Return the (X, Y) coordinate for the center point of the cell that contains the specified text.  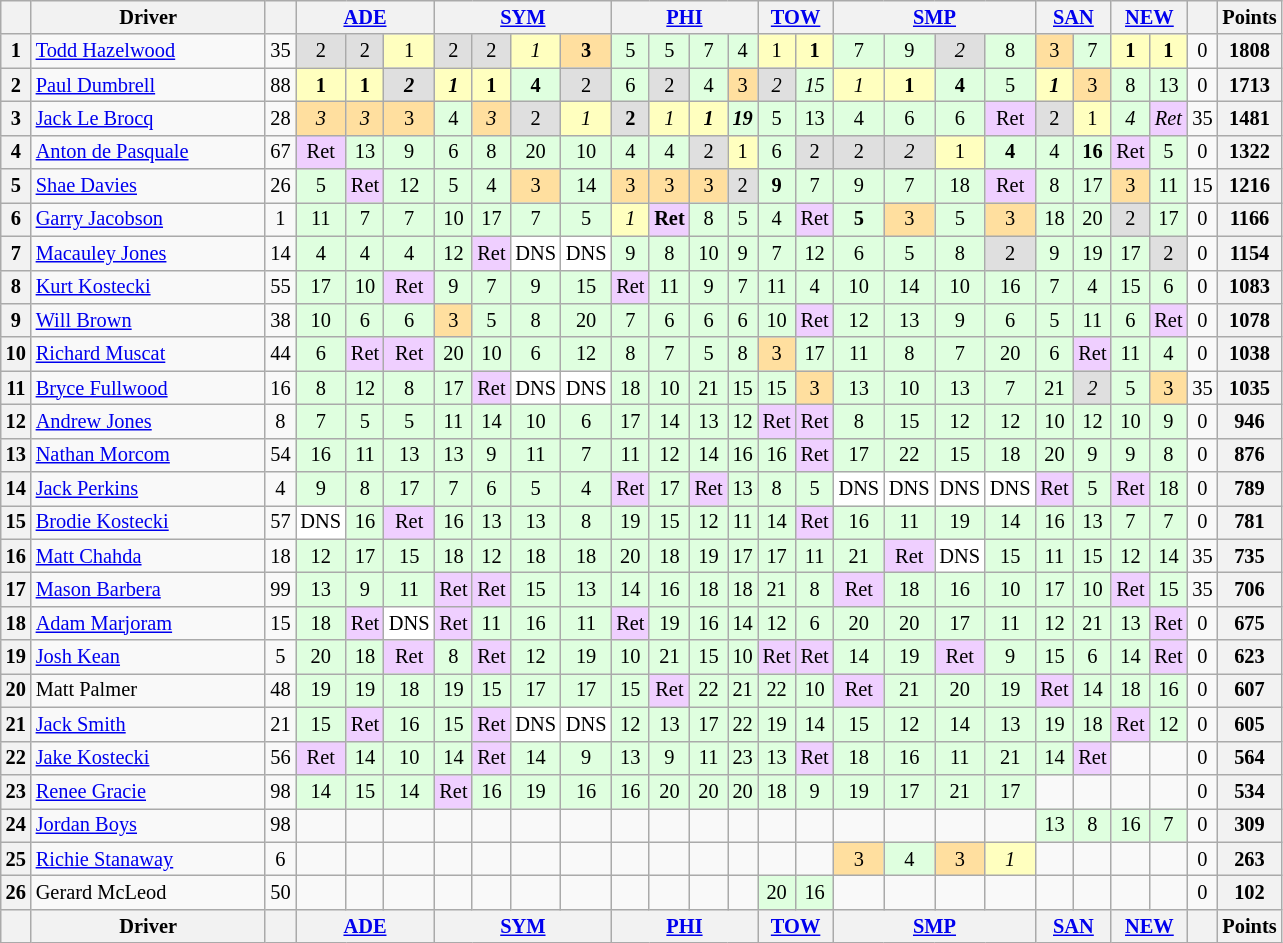
Gerard McLeod (148, 892)
102 (1249, 892)
534 (1249, 791)
Mason Barbera (148, 589)
56 (280, 758)
1083 (1249, 287)
735 (1249, 556)
1078 (1249, 320)
Jack Le Brocq (148, 118)
1322 (1249, 152)
67 (280, 152)
24 (16, 825)
Kurt Kostecki (148, 287)
Matt Palmer (148, 690)
1481 (1249, 118)
99 (280, 589)
44 (280, 354)
Jordan Boys (148, 825)
Anton de Pasquale (148, 152)
623 (1249, 657)
Jake Kostecki (148, 758)
Josh Kean (148, 657)
1216 (1249, 186)
1808 (1249, 51)
Brodie Kostecki (148, 522)
Paul Dumbrell (148, 85)
57 (280, 522)
564 (1249, 758)
263 (1249, 859)
781 (1249, 522)
706 (1249, 589)
Garry Jacobson (148, 219)
1038 (1249, 354)
28 (280, 118)
54 (280, 455)
Todd Hazelwood (148, 51)
Jack Perkins (148, 489)
50 (280, 892)
25 (16, 859)
Bryce Fullwood (148, 388)
Nathan Morcom (148, 455)
Renee Gracie (148, 791)
55 (280, 287)
Richie Stanaway (148, 859)
Matt Chahda (148, 556)
Andrew Jones (148, 421)
Jack Smith (148, 724)
675 (1249, 623)
309 (1249, 825)
Richard Muscat (148, 354)
876 (1249, 455)
607 (1249, 690)
Adam Marjoram (148, 623)
1166 (1249, 219)
789 (1249, 489)
1035 (1249, 388)
Macauley Jones (148, 253)
946 (1249, 421)
1713 (1249, 85)
605 (1249, 724)
Will Brown (148, 320)
88 (280, 85)
38 (280, 320)
Shae Davies (148, 186)
48 (280, 690)
1154 (1249, 253)
